Identify which cell holds the provided text, then report its (X, Y) central coordinate. 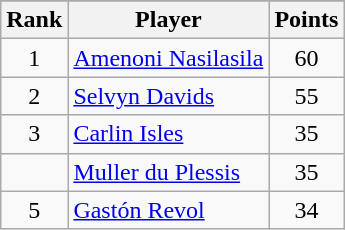
2 (34, 96)
Player (168, 20)
3 (34, 134)
Gastón Revol (168, 210)
Muller du Plessis (168, 172)
1 (34, 58)
34 (306, 210)
Amenoni Nasilasila (168, 58)
Points (306, 20)
Carlin Isles (168, 134)
55 (306, 96)
5 (34, 210)
Selvyn Davids (168, 96)
60 (306, 58)
Rank (34, 20)
